Find where the given text appears and provide that cell's center as (x, y) coordinate. 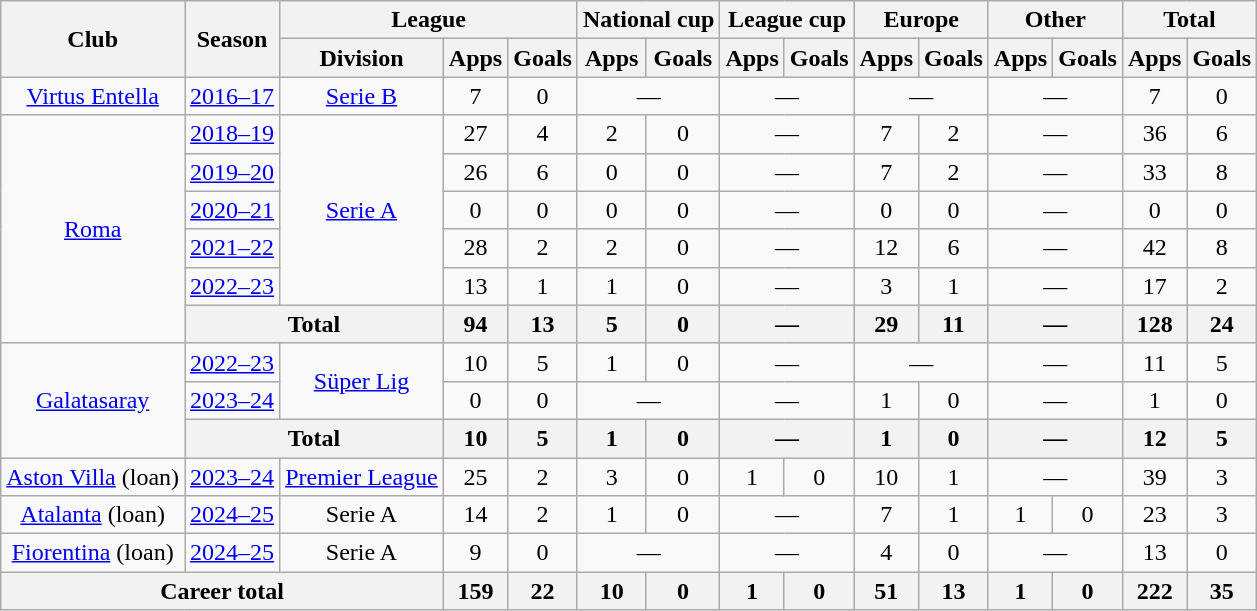
Fiorentina (loan) (93, 553)
Galatasaray (93, 400)
2019–20 (232, 172)
Career total (222, 591)
42 (1154, 248)
25 (475, 477)
Serie B (362, 96)
Division (362, 58)
22 (543, 591)
51 (886, 591)
26 (475, 172)
National cup (648, 20)
24 (1222, 324)
94 (475, 324)
Other (1055, 20)
29 (886, 324)
28 (475, 248)
Virtus Entella (93, 96)
17 (1154, 286)
Aston Villa (loan) (93, 477)
Süper Lig (362, 381)
2020–21 (232, 210)
Europe (921, 20)
9 (475, 553)
Roma (93, 229)
27 (475, 134)
128 (1154, 324)
Premier League (362, 477)
33 (1154, 172)
2018–19 (232, 134)
2016–17 (232, 96)
Atalanta (loan) (93, 515)
159 (475, 591)
222 (1154, 591)
League cup (787, 20)
2021–22 (232, 248)
League (429, 20)
Season (232, 39)
39 (1154, 477)
Club (93, 39)
23 (1154, 515)
36 (1154, 134)
35 (1222, 591)
14 (475, 515)
